Determine the (x, y) coordinate at the center of the cell enclosing the given text.  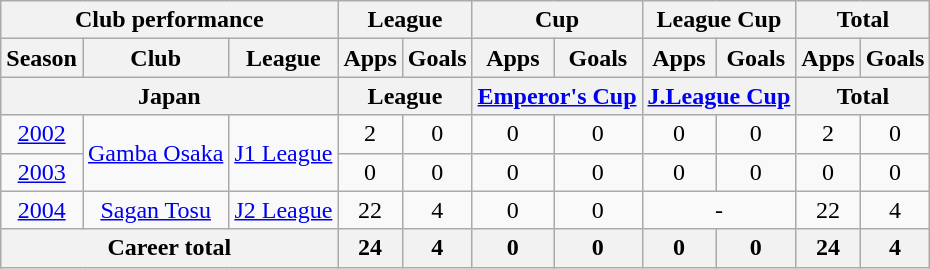
Emperor's Cup (557, 96)
2003 (42, 172)
Cup (557, 20)
Japan (170, 96)
J1 League (284, 153)
Sagan Tosu (155, 210)
Season (42, 58)
- (719, 210)
J2 League (284, 210)
J.League Cup (719, 96)
Club (155, 58)
League Cup (719, 20)
Club performance (170, 20)
2002 (42, 134)
Career total (170, 248)
Gamba Osaka (155, 153)
2004 (42, 210)
